Provide the [X, Y] coordinate of the cell's center where the given text is located.  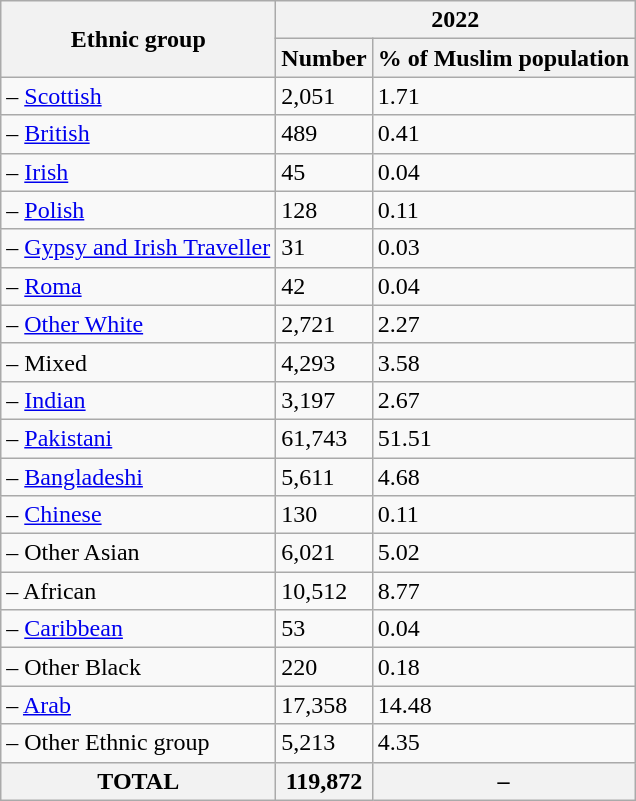
5,213 [324, 743]
– Gypsy and Irish Traveller [138, 248]
51.51 [503, 438]
5,611 [324, 477]
TOTAL [138, 781]
– Arab [138, 705]
– Other Black [138, 667]
130 [324, 515]
31 [324, 248]
– Pakistani [138, 438]
8.77 [503, 591]
– Irish [138, 172]
0.03 [503, 248]
45 [324, 172]
– Mixed [138, 362]
119,872 [324, 781]
2,721 [324, 324]
0.41 [503, 134]
Number [324, 58]
1.71 [503, 96]
4,293 [324, 362]
Ethnic group [138, 39]
– [503, 781]
– Chinese [138, 515]
10,512 [324, 591]
– British [138, 134]
– Bangladeshi [138, 477]
– Caribbean [138, 629]
2.67 [503, 400]
0.18 [503, 667]
5.02 [503, 553]
– Indian [138, 400]
128 [324, 210]
220 [324, 667]
– Roma [138, 286]
2.27 [503, 324]
2,051 [324, 96]
14.48 [503, 705]
– Polish [138, 210]
17,358 [324, 705]
53 [324, 629]
– Other Asian [138, 553]
– Scottish [138, 96]
– African [138, 591]
– Other White [138, 324]
4.68 [503, 477]
6,021 [324, 553]
42 [324, 286]
% of Muslim population [503, 58]
– Other Ethnic group [138, 743]
3,197 [324, 400]
2022 [456, 20]
4.35 [503, 743]
489 [324, 134]
3.58 [503, 362]
61,743 [324, 438]
